Pinpoint the cell where the given text exists, returning its [X, Y] midpoint coordinate. 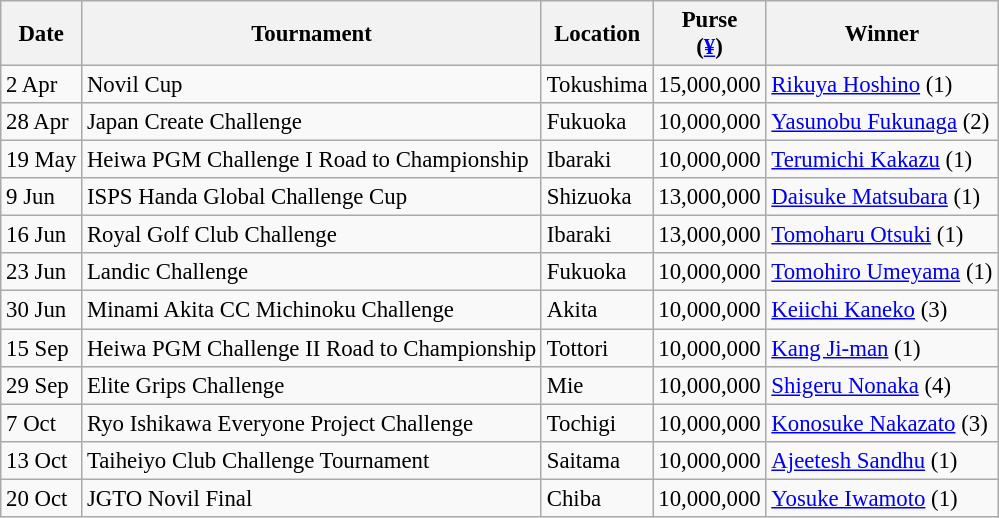
Tomohiro Umeyama (1) [882, 273]
Taiheiyo Club Challenge Tournament [312, 460]
7 Oct [42, 423]
30 Jun [42, 310]
Ryo Ishikawa Everyone Project Challenge [312, 423]
Saitama [597, 460]
Tomoharu Otsuki (1) [882, 235]
Heiwa PGM Challenge II Road to Championship [312, 348]
16 Jun [42, 235]
Heiwa PGM Challenge I Road to Championship [312, 160]
9 Jun [42, 197]
Chiba [597, 498]
Japan Create Challenge [312, 122]
Rikuya Hoshino (1) [882, 85]
Tottori [597, 348]
Location [597, 34]
Shizuoka [597, 197]
Tochigi [597, 423]
Minami Akita CC Michinoku Challenge [312, 310]
Elite Grips Challenge [312, 385]
Yosuke Iwamoto (1) [882, 498]
Mie [597, 385]
Konosuke Nakazato (3) [882, 423]
29 Sep [42, 385]
2 Apr [42, 85]
Landic Challenge [312, 273]
15 Sep [42, 348]
Royal Golf Club Challenge [312, 235]
Date [42, 34]
ISPS Handa Global Challenge Cup [312, 197]
13 Oct [42, 460]
Tournament [312, 34]
Ajeetesh Sandhu (1) [882, 460]
JGTO Novil Final [312, 498]
Terumichi Kakazu (1) [882, 160]
Winner [882, 34]
19 May [42, 160]
Yasunobu Fukunaga (2) [882, 122]
Novil Cup [312, 85]
Akita [597, 310]
Keiichi Kaneko (3) [882, 310]
23 Jun [42, 273]
Daisuke Matsubara (1) [882, 197]
Purse(¥) [710, 34]
Tokushima [597, 85]
28 Apr [42, 122]
Shigeru Nonaka (4) [882, 385]
Kang Ji-man (1) [882, 348]
15,000,000 [710, 85]
20 Oct [42, 498]
